Detect which cell encompasses the target text, then output its (X, Y) center coordinate. 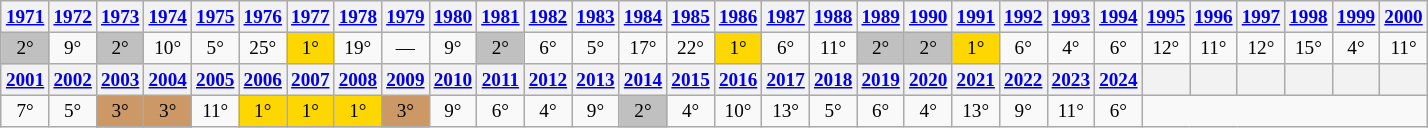
1992 (1023, 17)
1994 (1119, 17)
1981 (501, 17)
2019 (881, 80)
2015 (691, 80)
1976 (263, 17)
22° (691, 48)
2009 (406, 80)
1988 (833, 17)
1972 (73, 17)
2003 (120, 80)
1980 (453, 17)
1995 (1166, 17)
2002 (73, 80)
2008 (358, 80)
1979 (406, 17)
2020 (928, 80)
1999 (1356, 17)
1983 (596, 17)
2012 (548, 80)
2004 (168, 80)
19° (358, 48)
2007 (311, 80)
1973 (120, 17)
25° (263, 48)
15° (1309, 48)
1997 (1261, 17)
2016 (738, 80)
2014 (643, 80)
17° (643, 48)
2023 (1071, 80)
1984 (643, 17)
1987 (786, 17)
2022 (1023, 80)
2000 (1404, 17)
7° (25, 112)
2021 (976, 80)
1993 (1071, 17)
1990 (928, 17)
2010 (453, 80)
1991 (976, 17)
2017 (786, 80)
1975 (215, 17)
1982 (548, 17)
2018 (833, 80)
2001 (25, 80)
2024 (1119, 80)
1985 (691, 17)
1978 (358, 17)
2005 (215, 80)
2013 (596, 80)
1996 (1214, 17)
— (406, 48)
1971 (25, 17)
2011 (501, 80)
1998 (1309, 17)
1977 (311, 17)
1986 (738, 17)
1974 (168, 17)
2006 (263, 80)
1989 (881, 17)
